For the text-containing cell, return its midpoint in [X, Y] coordinate format. 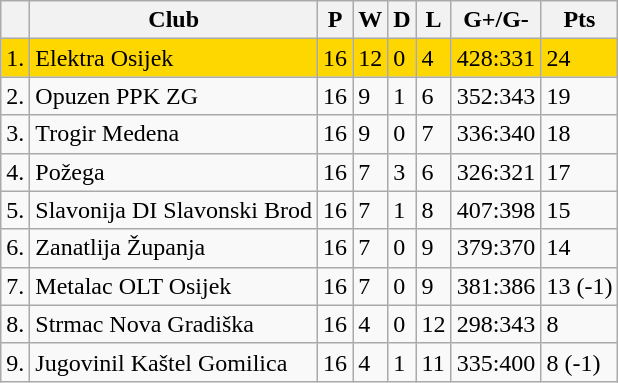
P [336, 20]
15 [580, 210]
4. [16, 172]
Zanatlija Županja [174, 248]
D [402, 20]
Opuzen PPK ZG [174, 96]
379:370 [496, 248]
17 [580, 172]
407:398 [496, 210]
11 [434, 362]
14 [580, 248]
5. [16, 210]
L [434, 20]
298:343 [496, 324]
1. [16, 58]
13 (-1) [580, 286]
381:386 [496, 286]
W [370, 20]
24 [580, 58]
8. [16, 324]
3. [16, 134]
335:400 [496, 362]
Elektra Osijek [174, 58]
9. [16, 362]
428:331 [496, 58]
19 [580, 96]
326:321 [496, 172]
7. [16, 286]
Club [174, 20]
352:343 [496, 96]
Strmac Nova Gradiška [174, 324]
Pts [580, 20]
Slavonija DI Slavonski Brod [174, 210]
6. [16, 248]
Požega [174, 172]
Trogir Medena [174, 134]
Jugovinil Kaštel Gomilica [174, 362]
18 [580, 134]
G+/G- [496, 20]
3 [402, 172]
8 (-1) [580, 362]
Metalac OLT Osijek [174, 286]
336:340 [496, 134]
2. [16, 96]
